Provide the [x, y] coordinate of the cell's center where the given text is located.  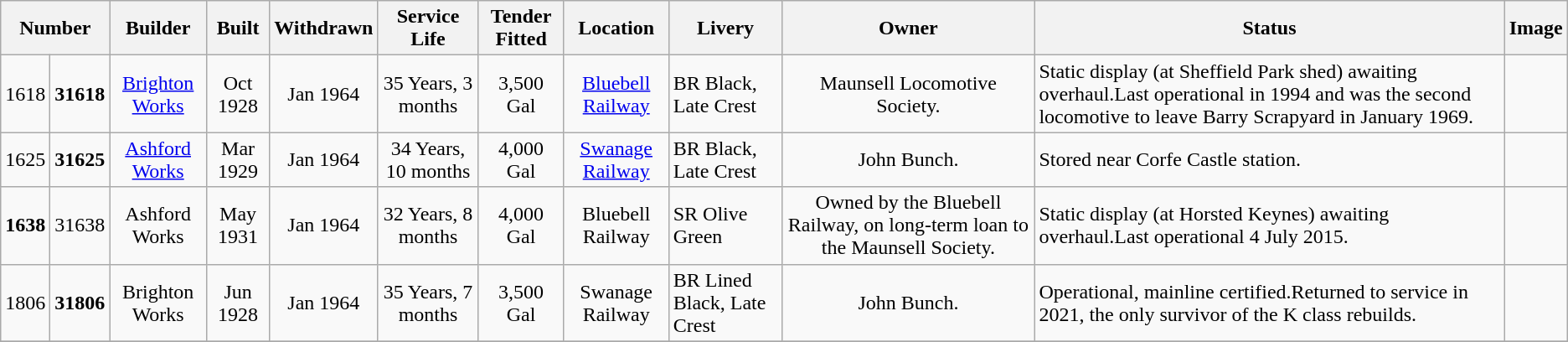
1806 [25, 303]
SR Olive Green [725, 225]
31618 [80, 94]
Builder [158, 28]
Livery [725, 28]
Service Life [428, 28]
1618 [25, 94]
31806 [80, 303]
31625 [80, 159]
35 Years, 3 months [428, 94]
Built [238, 28]
Maunsell Locomotive Society. [908, 94]
31638 [80, 225]
Static display (at Horsted Keynes) awaiting overhaul.Last operational 4 July 2015. [1270, 225]
1638 [25, 225]
Location [616, 28]
Jun 1928 [238, 303]
Status [1270, 28]
35 Years, 7 months [428, 303]
Owner [908, 28]
1625 [25, 159]
Image [1536, 28]
32 Years, 8 months [428, 225]
BR Lined Black, Late Crest [725, 303]
Owned by the Bluebell Railway, on long-term loan to the Maunsell Society. [908, 225]
Oct 1928 [238, 94]
34 Years, 10 months [428, 159]
Stored near Corfe Castle station. [1270, 159]
Tender Fitted [521, 28]
Mar 1929 [238, 159]
Number [55, 28]
May 1931 [238, 225]
Withdrawn [323, 28]
Operational, mainline certified.Returned to service in 2021, the only survivor of the K class rebuilds. [1270, 303]
